Extract the [X, Y] coordinate from the center of the cell holding the provided text.  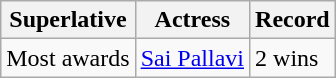
Record [293, 20]
2 wins [293, 58]
Actress [192, 20]
Most awards [68, 58]
Sai Pallavi [192, 58]
Superlative [68, 20]
